Determine the [x, y] coordinate at the center of the cell enclosing the given text.  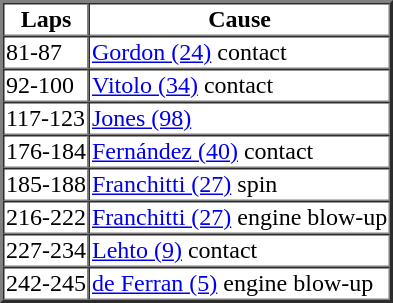
Fernández (40) contact [240, 152]
117-123 [46, 118]
176-184 [46, 152]
Lehto (9) contact [240, 250]
242-245 [46, 284]
81-87 [46, 52]
Vitolo (34) contact [240, 86]
Jones (98) [240, 118]
Laps [46, 20]
216-222 [46, 218]
Gordon (24) contact [240, 52]
227-234 [46, 250]
Franchitti (27) spin [240, 184]
de Ferran (5) engine blow-up [240, 284]
Franchitti (27) engine blow-up [240, 218]
92-100 [46, 86]
Cause [240, 20]
185-188 [46, 184]
